Provide the (x, y) coordinate of the cell's center where the given text is located.  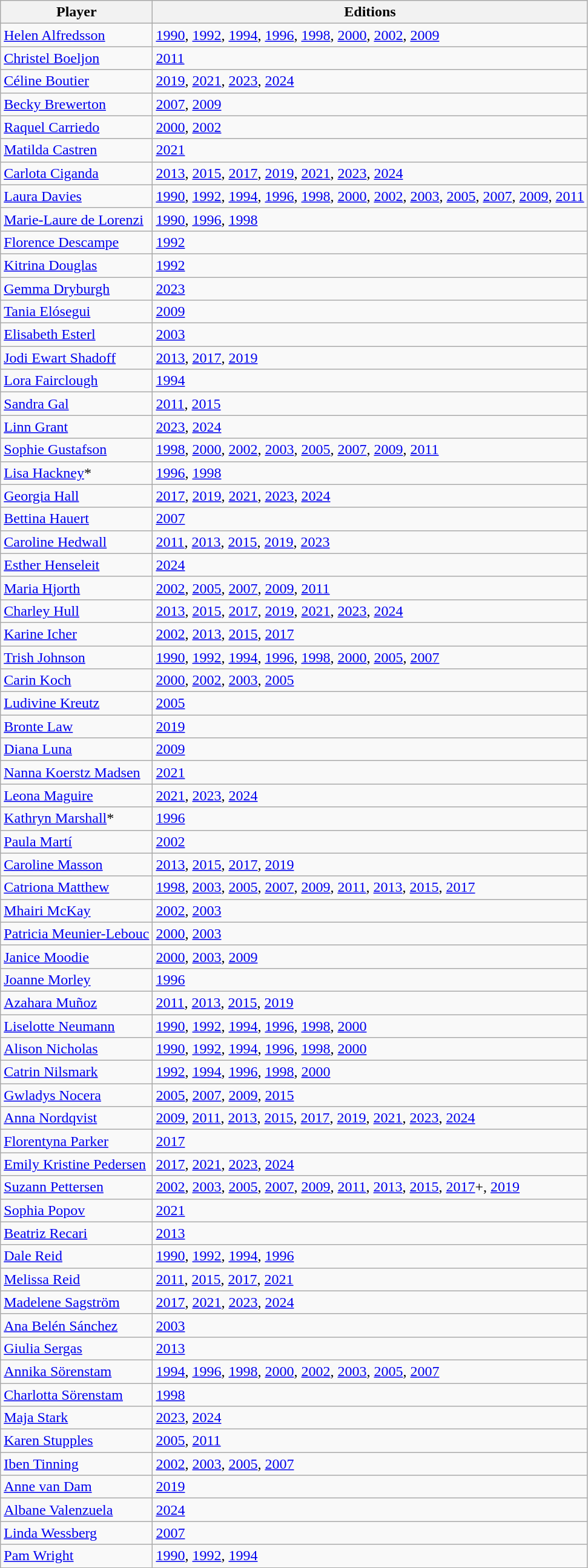
Iben Tinning (76, 1464)
Linda Wessberg (76, 1533)
Sophie Gustafson (76, 450)
Kathryn Marshall* (76, 819)
Pam Wright (76, 1556)
2011, 2015 (370, 404)
Beatriz Recari (76, 1233)
2013, 2015, 2017, 2019 (370, 865)
1990, 1992, 1994 (370, 1556)
1990, 1992, 1994, 1996, 1998, 2000, 2002, 2003, 2005, 2007, 2009, 2011 (370, 196)
1996, 1998 (370, 473)
1990, 1992, 1994, 1996 (370, 1256)
Ana Belén Sánchez (76, 1325)
Matilda Castren (76, 150)
2021, 2023, 2024 (370, 796)
2000, 2003, 2009 (370, 957)
2002 (370, 842)
Janice Moodie (76, 957)
Joanne Morley (76, 980)
2007, 2009 (370, 104)
Florence Descampe (76, 242)
2005, 2011 (370, 1441)
Caroline Hedwall (76, 542)
Christel Boeljon (76, 58)
2002, 2013, 2015, 2017 (370, 634)
Ludivine Kreutz (76, 703)
2009, 2011, 2013, 2015, 2017, 2019, 2021, 2023, 2024 (370, 1118)
Carin Koch (76, 680)
Tania Elósegui (76, 312)
Dale Reid (76, 1256)
Maria Hjorth (76, 588)
Jodi Ewart Shadoff (76, 358)
Elisabeth Esterl (76, 335)
Sophia Popov (76, 1210)
Lora Fairclough (76, 381)
Céline Boutier (76, 81)
Bettina Hauert (76, 519)
Trish Johnson (76, 657)
2011, 2013, 2015, 2019, 2023 (370, 542)
2011, 2013, 2015, 2019 (370, 1003)
2013, 2017, 2019 (370, 358)
2002, 2003 (370, 911)
2011, 2015, 2017, 2021 (370, 1279)
1998, 2000, 2002, 2003, 2005, 2007, 2009, 2011 (370, 450)
Madelene Sagström (76, 1302)
Laura Davies (76, 196)
Carlota Ciganda (76, 173)
Marie-Laure de Lorenzi (76, 219)
1990, 1992, 1994, 1996, 1998, 2000, 2005, 2007 (370, 657)
Suzann Pettersen (76, 1187)
1990, 1996, 1998 (370, 219)
Leona Maguire (76, 796)
Anna Nordqvist (76, 1118)
Liselotte Neumann (76, 1026)
Esther Henseleit (76, 565)
Linn Grant (76, 427)
1998 (370, 1394)
Nanna Koerstz Madsen (76, 772)
Paula Martí (76, 842)
1990, 1992, 1994, 1996, 1998, 2000, 2002, 2009 (370, 35)
Albane Valenzuela (76, 1510)
Helen Alfredsson (76, 35)
Editions (370, 12)
Gwladys Nocera (76, 1095)
Bronte Law (76, 726)
2000, 2003 (370, 934)
Georgia Hall (76, 496)
Patricia Meunier-Lebouc (76, 934)
2000, 2002, 2003, 2005 (370, 680)
Alison Nicholas (76, 1049)
Raquel Carriedo (76, 127)
Charlotta Sörenstam (76, 1394)
2002, 2003, 2005, 2007 (370, 1464)
Catrin Nilsmark (76, 1072)
1994 (370, 381)
Gemma Dryburgh (76, 289)
2019, 2021, 2023, 2024 (370, 81)
Diana Luna (76, 749)
2005, 2007, 2009, 2015 (370, 1095)
Giulia Sergas (76, 1348)
Anne van Dam (76, 1487)
Caroline Masson (76, 865)
2011 (370, 58)
Lisa Hackney* (76, 473)
2005 (370, 703)
Annika Sörenstam (76, 1371)
Becky Brewerton (76, 104)
Karen Stupples (76, 1441)
Player (76, 12)
2002, 2003, 2005, 2007, 2009, 2011, 2013, 2015, 2017+, 2019 (370, 1187)
1998, 2003, 2005, 2007, 2009, 2011, 2013, 2015, 2017 (370, 888)
2017, 2019, 2021, 2023, 2024 (370, 496)
Florentyna Parker (76, 1141)
Mhairi McKay (76, 911)
2002, 2005, 2007, 2009, 2011 (370, 588)
2017 (370, 1141)
Maja Stark (76, 1418)
2023 (370, 289)
2000, 2002 (370, 127)
1994, 1996, 1998, 2000, 2002, 2003, 2005, 2007 (370, 1371)
1992, 1994, 1996, 1998, 2000 (370, 1072)
Kitrina Douglas (76, 265)
Catriona Matthew (76, 888)
Charley Hull (76, 611)
Sandra Gal (76, 404)
Emily Kristine Pedersen (76, 1164)
Karine Icher (76, 634)
Melissa Reid (76, 1279)
Azahara Muñoz (76, 1003)
